Provide the [x, y] coordinate of the cell's center where the given text is located.  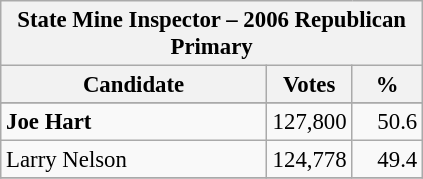
Votes [309, 85]
Larry Nelson [134, 160]
% [388, 85]
Candidate [134, 85]
50.6 [388, 122]
State Mine Inspector – 2006 Republican Primary [212, 34]
49.4 [388, 160]
124,778 [309, 160]
Joe Hart [134, 122]
127,800 [309, 122]
